Search for the cell housing the specified text and yield its (x, y) center coordinate. 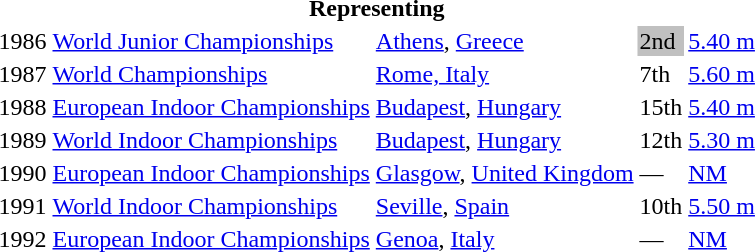
2nd (661, 41)
Seville, Spain (504, 206)
World Championships (211, 74)
7th (661, 74)
Glasgow, United Kingdom (504, 173)
15th (661, 107)
Rome, Italy (504, 74)
Athens, Greece (504, 41)
10th (661, 206)
12th (661, 140)
— (661, 173)
World Junior Championships (211, 41)
